Determine the (X, Y) coordinate at the center of the cell enclosing the given text.  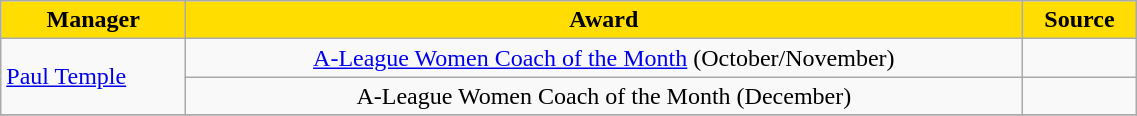
Manager (94, 20)
Source (1080, 20)
Paul Temple (94, 77)
Award (604, 20)
A-League Women Coach of the Month (December) (604, 96)
A-League Women Coach of the Month (October/November) (604, 58)
